Scan for the cell matching the given text and deliver its [X, Y] coordinate at center. 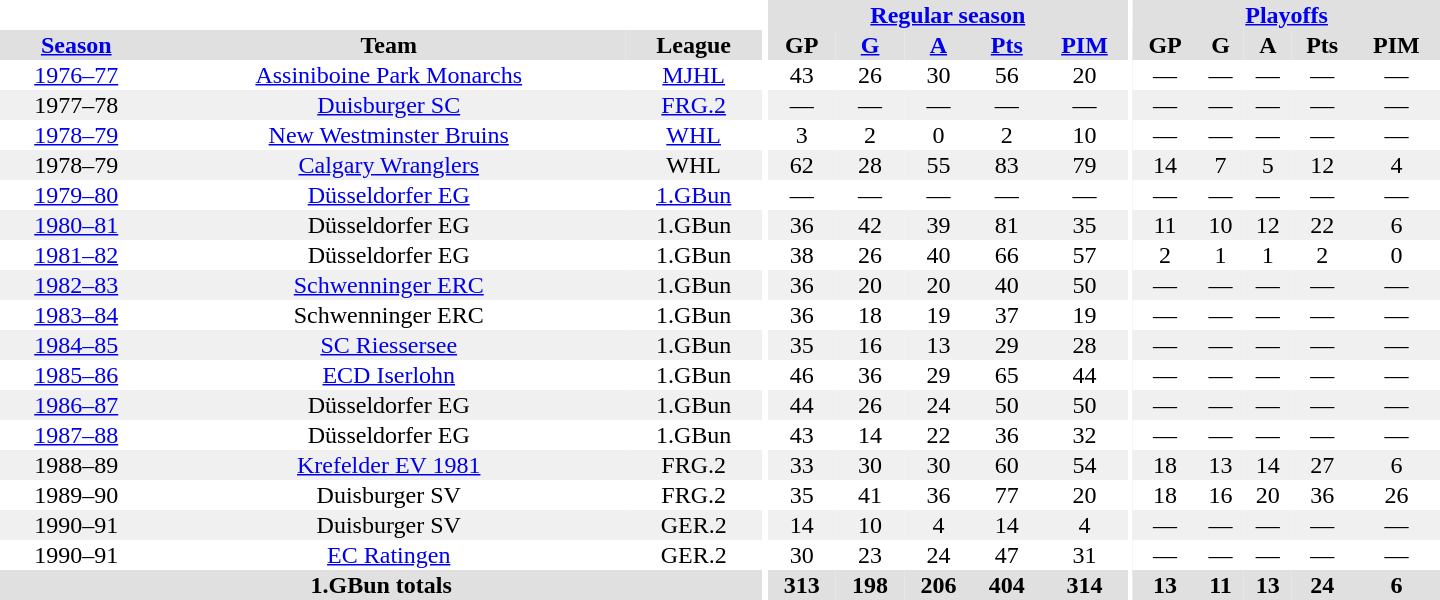
206 [938, 585]
1982–83 [76, 285]
77 [1007, 495]
33 [802, 465]
3 [802, 135]
1976–77 [76, 75]
Assiniboine Park Monarchs [388, 75]
1979–80 [76, 195]
1984–85 [76, 345]
198 [870, 585]
62 [802, 165]
37 [1007, 315]
65 [1007, 375]
1983–84 [76, 315]
New Westminster Bruins [388, 135]
5 [1268, 165]
81 [1007, 225]
Regular season [948, 15]
Playoffs [1286, 15]
1985–86 [76, 375]
1977–78 [76, 105]
Season [76, 45]
1986–87 [76, 405]
1.GBun totals [381, 585]
60 [1007, 465]
56 [1007, 75]
47 [1007, 555]
314 [1084, 585]
EC Ratingen [388, 555]
MJHL [694, 75]
23 [870, 555]
ECD Iserlohn [388, 375]
39 [938, 225]
54 [1084, 465]
313 [802, 585]
55 [938, 165]
46 [802, 375]
42 [870, 225]
1987–88 [76, 435]
7 [1220, 165]
38 [802, 255]
57 [1084, 255]
31 [1084, 555]
1988–89 [76, 465]
League [694, 45]
404 [1007, 585]
Calgary Wranglers [388, 165]
66 [1007, 255]
Krefelder EV 1981 [388, 465]
32 [1084, 435]
41 [870, 495]
Duisburger SC [388, 105]
1989–90 [76, 495]
79 [1084, 165]
83 [1007, 165]
SC Riessersee [388, 345]
27 [1322, 465]
1981–82 [76, 255]
Team [388, 45]
1980–81 [76, 225]
